Search for the cell housing the specified text and yield its (X, Y) center coordinate. 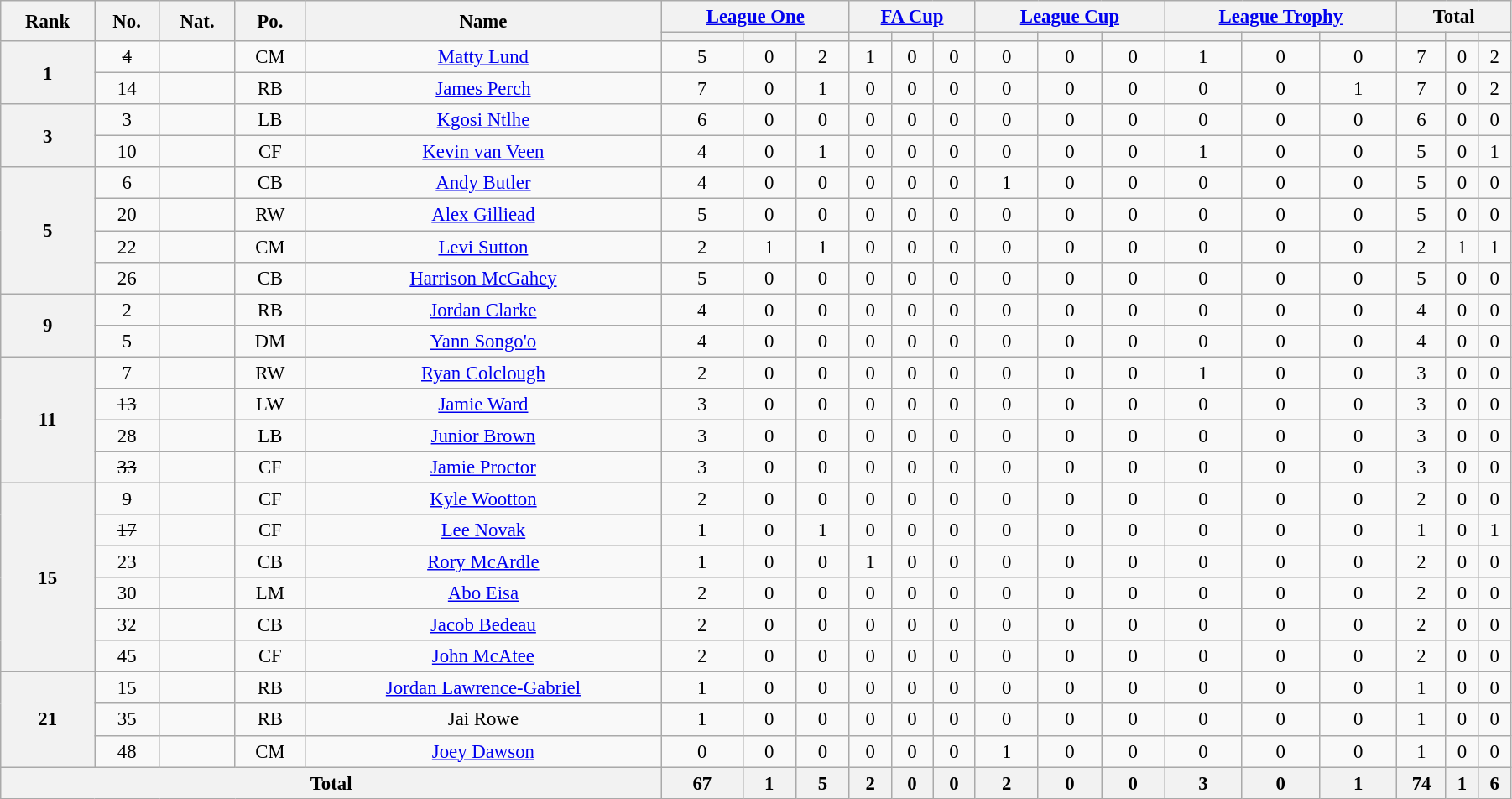
17 (126, 530)
Matty Lund (483, 57)
LM (270, 593)
Rank (48, 21)
DM (270, 341)
Harrison McGahey (483, 278)
LW (270, 405)
26 (126, 278)
Jai Rowe (483, 720)
74 (1421, 783)
Jordan Lawrence-Gabriel (483, 688)
Abo Eisa (483, 593)
14 (126, 89)
No. (126, 21)
Rory McArdle (483, 562)
League Trophy (1280, 17)
Joey Dawson (483, 751)
Name (483, 21)
Junior Brown (483, 436)
League Cup (1070, 17)
Po. (270, 21)
Jacob Bedeau (483, 625)
Jordan Clarke (483, 310)
Kyle Wootton (483, 499)
33 (126, 467)
James Perch (483, 89)
67 (702, 783)
Kevin van Veen (483, 152)
Lee Novak (483, 530)
20 (126, 215)
30 (126, 593)
Jamie Proctor (483, 467)
Andy Butler (483, 184)
Yann Songo'o (483, 341)
13 (126, 405)
Jamie Ward (483, 405)
21 (48, 720)
Levi Sutton (483, 247)
League One (756, 17)
23 (126, 562)
48 (126, 751)
Alex Gilliead (483, 215)
35 (126, 720)
Ryan Colclough (483, 373)
Nat. (198, 21)
22 (126, 247)
10 (126, 152)
32 (126, 625)
John McAtee (483, 656)
11 (48, 420)
Kgosi Ntlhe (483, 120)
28 (126, 436)
45 (126, 656)
FA Cup (912, 17)
